Extract the [X, Y] coordinate from the center of the cell holding the provided text.  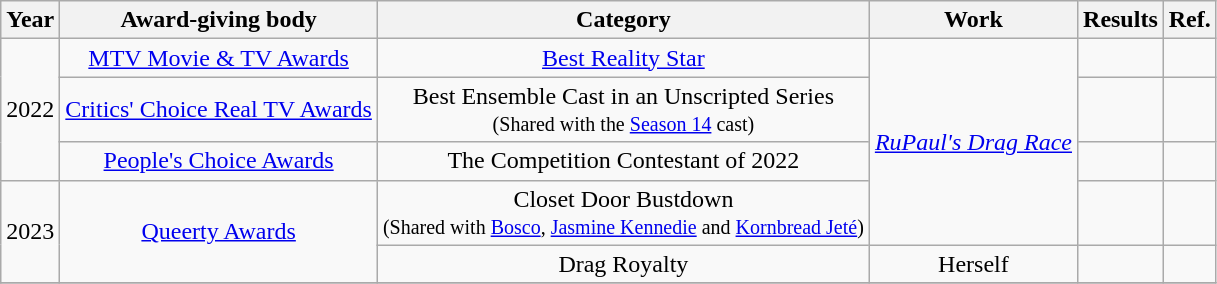
Herself [973, 264]
2023 [30, 232]
RuPaul's Drag Race [973, 142]
Award-giving body [219, 20]
MTV Movie & TV Awards [219, 58]
Queerty Awards [219, 232]
People's Choice Awards [219, 161]
Closet Door Bustdown(Shared with Bosco, Jasmine Kennedie and Kornbread Jeté) [623, 212]
Drag Royalty [623, 264]
The Competition Contestant of 2022 [623, 161]
Best Reality Star [623, 58]
Category [623, 20]
2022 [30, 110]
Ref. [1190, 20]
Results [1121, 20]
Critics' Choice Real TV Awards [219, 110]
Best Ensemble Cast in an Unscripted Series(Shared with the Season 14 cast) [623, 110]
Year [30, 20]
Work [973, 20]
